Provide the (x, y) coordinate of the cell's center where the given text is located.  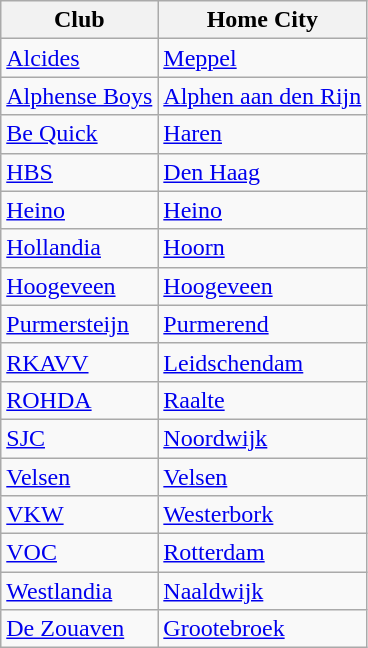
Alphen aan den Rijn (262, 96)
Purmerend (262, 324)
Alcides (80, 58)
Purmersteijn (80, 324)
De Zouaven (80, 629)
Alphense Boys (80, 96)
Be Quick (80, 134)
Rotterdam (262, 553)
SJC (80, 438)
Haren (262, 134)
ROHDA (80, 400)
VOC (80, 553)
Meppel (262, 58)
Hoorn (262, 248)
Westerbork (262, 515)
Noordwijk (262, 438)
VKW (80, 515)
Leidschendam (262, 362)
Grootebroek (262, 629)
Raalte (262, 400)
Westlandia (80, 591)
Den Haag (262, 172)
Naaldwijk (262, 591)
Home City (262, 20)
Club (80, 20)
Hollandia (80, 248)
HBS (80, 172)
RKAVV (80, 362)
